Find where the given text appears and provide that cell's center as (X, Y) coordinate. 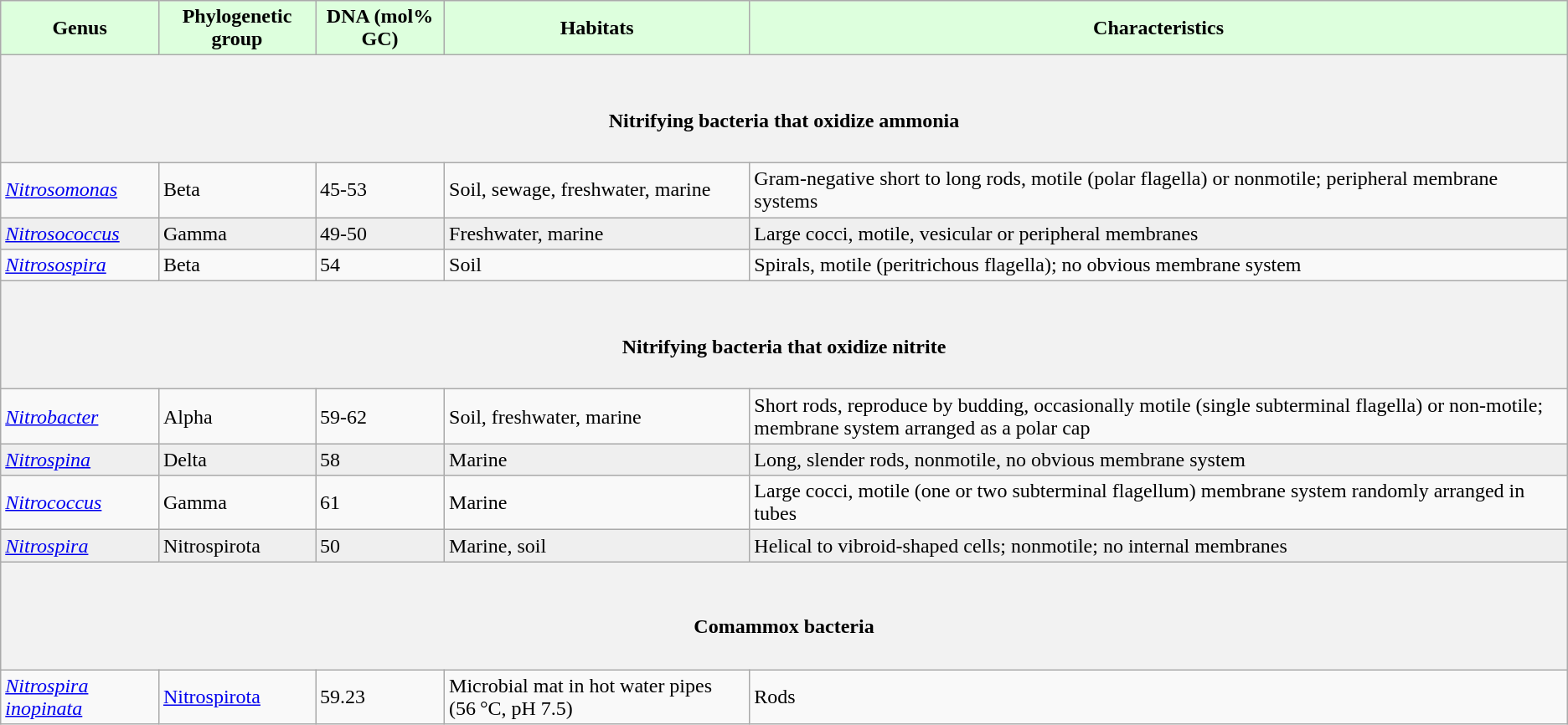
Large cocci, motile (one or two subterminal flagellum) membrane system randomly arranged in tubes (1158, 502)
59.23 (379, 697)
50 (379, 546)
Helical to vibroid-shaped cells; nonmotile; no internal membranes (1158, 546)
Nitrosomonas (80, 191)
Nitrococcus (80, 502)
Nitrosococcus (80, 234)
Delta (236, 460)
Comammox bacteria (784, 616)
Rods (1158, 697)
Alpha (236, 417)
Nitrobacter (80, 417)
Characteristics (1158, 28)
Freshwater, marine (597, 234)
58 (379, 460)
54 (379, 265)
Nitrospira inopinata (80, 697)
61 (379, 502)
49-50 (379, 234)
Microbial mat in hot water pipes (56 °C, pH 7.5) (597, 697)
59-62 (379, 417)
Nitrifying bacteria that oxidize ammonia (784, 109)
45-53 (379, 191)
Phylogenetic group (236, 28)
Nitrospira (80, 546)
DNA (mol% GC) (379, 28)
Short rods, reproduce by budding, occasionally motile (single subterminal flagella) or non-motile; membrane system arranged as a polar cap (1158, 417)
Spirals, motile (peritrichous flagella); no obvious membrane system (1158, 265)
Large cocci, motile, vesicular or peripheral membranes (1158, 234)
Soil (597, 265)
Nitrospina (80, 460)
Nitrosospira (80, 265)
Soil, freshwater, marine (597, 417)
Gram-negative short to long rods, motile (polar flagella) or nonmotile; peripheral membrane systems (1158, 191)
Genus (80, 28)
Long, slender rods, nonmotile, no obvious membrane system (1158, 460)
Nitrifying bacteria that oxidize nitrite (784, 335)
Soil, sewage, freshwater, marine (597, 191)
Marine, soil (597, 546)
Habitats (597, 28)
